Determine the (x, y) coordinate at the center of the cell enclosing the given text.  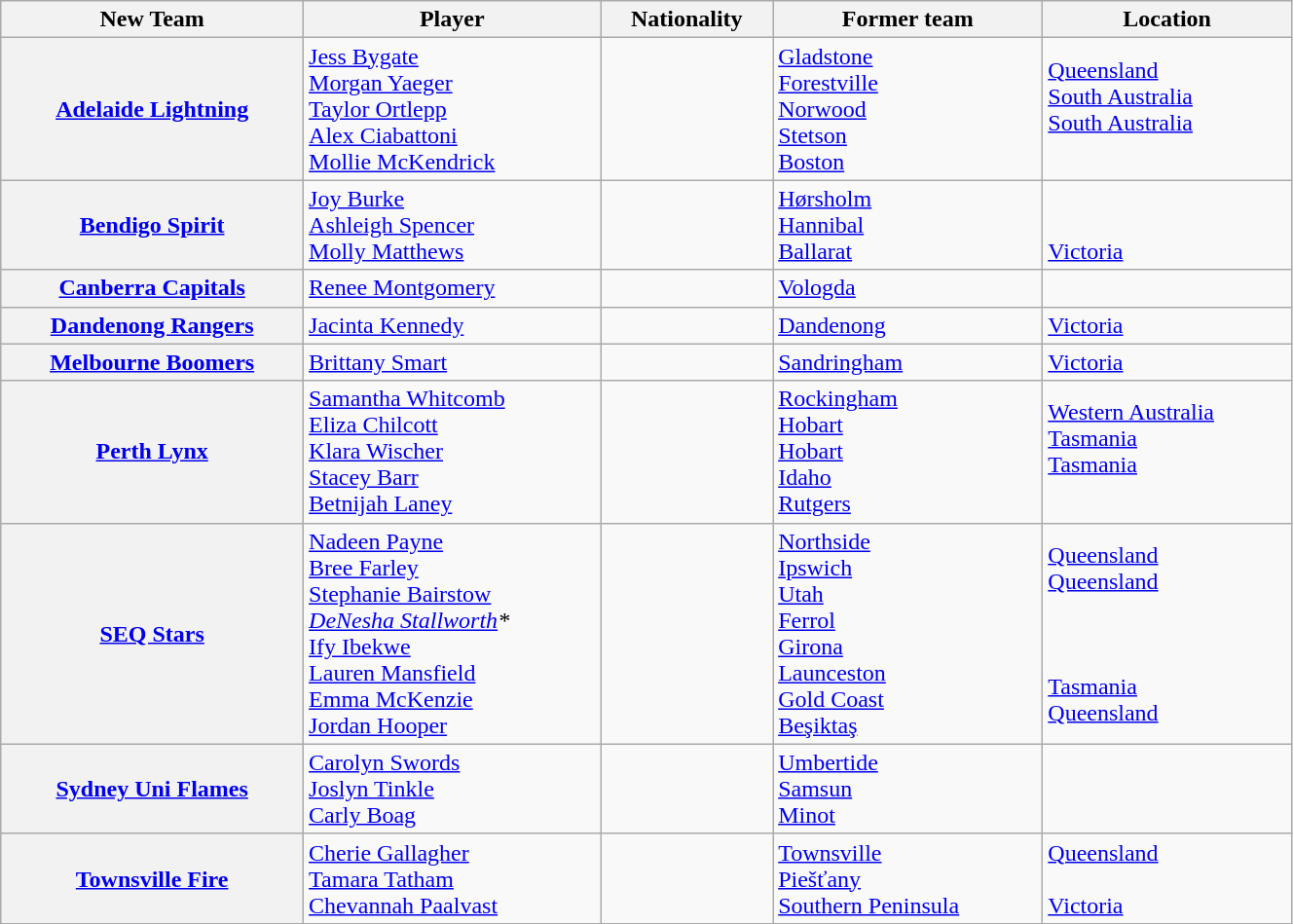
Gladstone Forestville Norwood Stetson Boston (907, 109)
Brittany Smart (452, 362)
Queensland South Australia South Australia (1167, 109)
Townsville Fire (152, 878)
Location (1167, 19)
Perth Lynx (152, 452)
Melbourne Boomers (152, 362)
Townsville Piešťany Southern Peninsula (907, 878)
Player (452, 19)
Sydney Uni Flames (152, 789)
Former team (907, 19)
Samantha Whitcomb Eliza Chilcott Klara Wischer Stacey Barr Betnijah Laney (452, 452)
Sandringham (907, 362)
Vologda (907, 288)
Queensland Victoria (1167, 878)
Joy Burke Ashleigh Spencer Molly Matthews (452, 225)
Jacinta Kennedy (452, 325)
Dandenong Rangers (152, 325)
Nationality (687, 19)
Umbertide Samsun Minot (907, 789)
SEQ Stars (152, 633)
Renee Montgomery (452, 288)
Queensland Queensland Tasmania Queensland (1167, 633)
Hørsholm Hannibal Ballarat (907, 225)
Carolyn Swords Joslyn Tinkle Carly Boag (452, 789)
Jess Bygate Morgan Yaeger Taylor Ortlepp Alex Ciabattoni Mollie McKendrick (452, 109)
Northside Ipswich Utah Ferrol Girona Launceston Gold Coast Beşiktaş (907, 633)
Adelaide Lightning (152, 109)
Nadeen Payne Bree Farley Stephanie Bairstow DeNesha Stallworth* Ify Ibekwe Lauren Mansfield Emma McKenzie Jordan Hooper (452, 633)
Canberra Capitals (152, 288)
Dandenong (907, 325)
Bendigo Spirit (152, 225)
New Team (152, 19)
Cherie Gallagher Tamara Tatham Chevannah Paalvast (452, 878)
Western Australia Tasmania Tasmania (1167, 452)
Rockingham Hobart Hobart Idaho Rutgers (907, 452)
